Return [X, Y] of the center of cell containing provided text 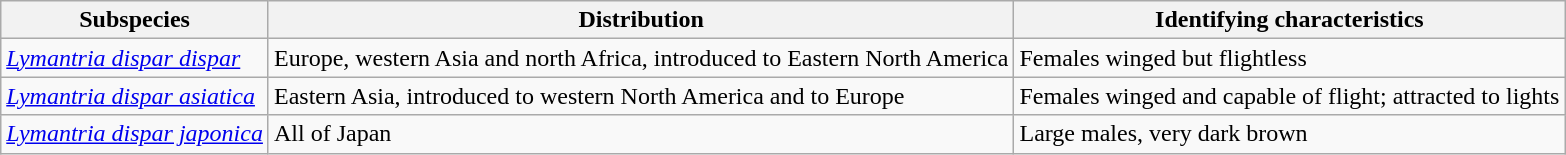
Identifying characteristics [1290, 20]
Lymantria dispar dispar [135, 58]
Distribution [641, 20]
Females winged but flightless [1290, 58]
Europe, western Asia and north Africa, introduced to Eastern North America [641, 58]
Lymantria dispar japonica [135, 134]
Eastern Asia, introduced to western North America and to Europe [641, 96]
Females winged and capable of flight; attracted to lights [1290, 96]
Large males, very dark brown [1290, 134]
Subspecies [135, 20]
Lymantria dispar asiatica [135, 96]
All of Japan [641, 134]
